Provide the [X, Y] coordinate of the cell's center where the given text is located.  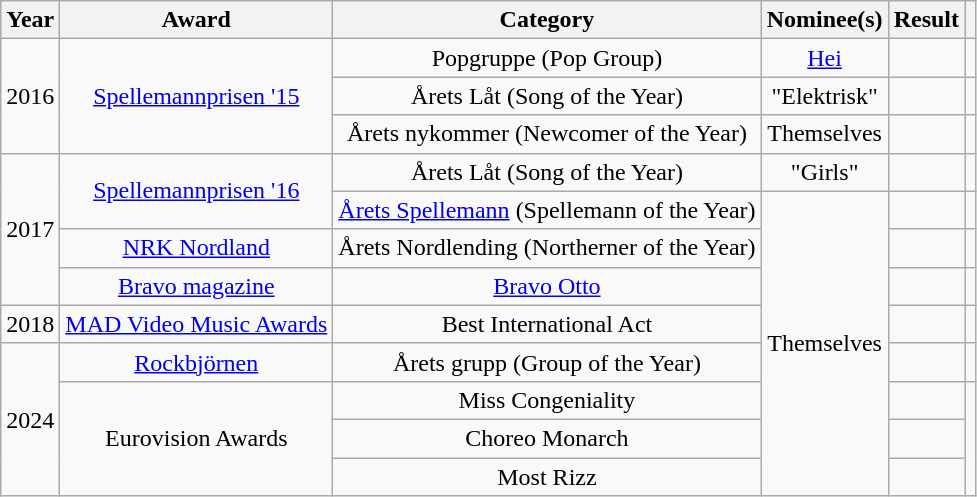
"Elektrisk" [824, 96]
NRK Nordland [196, 248]
Årets Nordlending (Northerner of the Year) [547, 248]
Miss Congeniality [547, 400]
"Girls" [824, 172]
Nominee(s) [824, 20]
Year [30, 20]
Award [196, 20]
Bravo magazine [196, 286]
2017 [30, 229]
Årets Spellemann (Spellemann of the Year) [547, 210]
Result [926, 20]
Hei [824, 58]
Most Rizz [547, 477]
Best International Act [547, 324]
Choreo Monarch [547, 438]
Rockbjörnen [196, 362]
2018 [30, 324]
Årets grupp (Group of the Year) [547, 362]
Bravo Otto [547, 286]
Spellemannprisen '15 [196, 96]
Spellemannprisen '16 [196, 191]
Popgruppe (Pop Group) [547, 58]
Category [547, 20]
MAD Video Music Awards [196, 324]
2024 [30, 419]
Eurovision Awards [196, 438]
Årets nykommer (Newcomer of the Year) [547, 134]
2016 [30, 96]
